Provide the (x, y) coordinate of the cell's center where the given text is located.  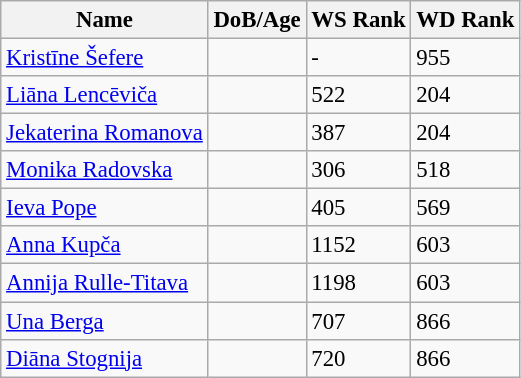
720 (358, 358)
Monika Radovska (104, 170)
405 (358, 208)
Name (104, 20)
Jekaterina Romanova (104, 133)
707 (358, 321)
DoB/Age (257, 20)
387 (358, 133)
- (358, 58)
Liāna Lencēviča (104, 95)
Una Berga (104, 321)
569 (466, 208)
Annija Rulle-Titava (104, 283)
306 (358, 170)
Anna Kupča (104, 245)
1152 (358, 245)
518 (466, 170)
Kristīne Šefere (104, 58)
WS Rank (358, 20)
WD Rank (466, 20)
522 (358, 95)
1198 (358, 283)
Ieva Pope (104, 208)
Diāna Stognija (104, 358)
955 (466, 58)
